Detect which cell encompasses the target text, then output its [X, Y] center coordinate. 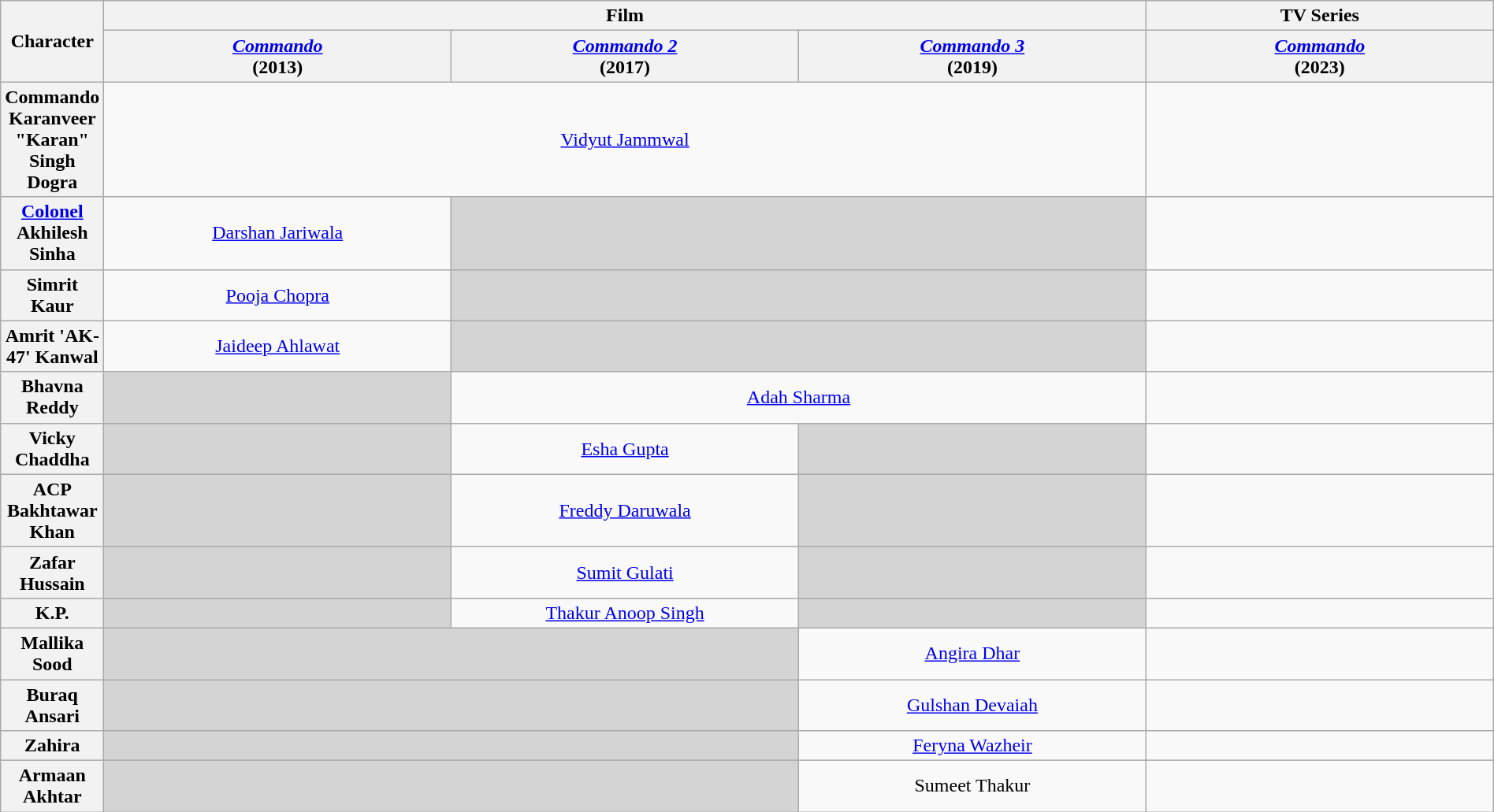
ACP Bakhtawar Khan [52, 510]
Zafar Hussain [52, 572]
K.P. [52, 613]
Vidyut Jammwal [626, 139]
Pooja Chopra [277, 295]
Commando 2 (2017) [626, 57]
Amrit 'AK-47' Kanwal [52, 347]
Colonel Akhilesh Sinha [52, 233]
Angira Dhar [972, 654]
Jaideep Ahlawat [277, 347]
Commando (2023) [1319, 57]
Mallika Sood [52, 654]
Darshan Jariwala [277, 233]
Sumeet Thakur [972, 786]
Thakur Anoop Singh [626, 613]
Freddy Daruwala [626, 510]
Esha Gupta [626, 449]
Zahira [52, 746]
Commando Karanveer "Karan" Singh Dogra [52, 139]
Commando 3 (2019) [972, 57]
Bhavna Reddy [52, 397]
Buraq Ansari [52, 704]
Gulshan Devaiah [972, 704]
Simrit Kaur [52, 295]
Feryna Wazheir [972, 746]
Film [626, 16]
Commando (2013) [277, 57]
Sumit Gulati [626, 572]
Vicky Chaddha [52, 449]
Adah Sharma [799, 397]
Armaan Akhtar [52, 786]
TV Series [1319, 16]
Character [52, 41]
